Capture the cell that displays the provided text and extract its (x, y) central coordinate. 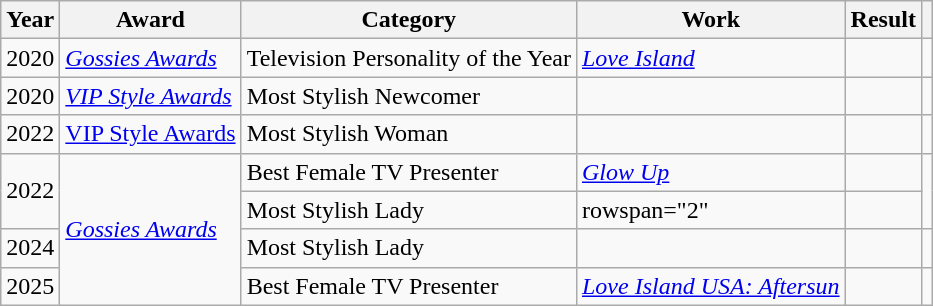
Work (710, 20)
Category (408, 20)
Most Stylish Woman (408, 134)
Love Island (710, 58)
2024 (30, 248)
Glow Up (710, 172)
Award (150, 20)
2025 (30, 286)
rowspan="2" (710, 210)
Most Stylish Newcomer (408, 96)
Year (30, 20)
Love Island USA: Aftersun (710, 286)
Result (883, 20)
Television Personality of the Year (408, 58)
